From the cell containing the given text, extract its center point as [X, Y] coordinate. 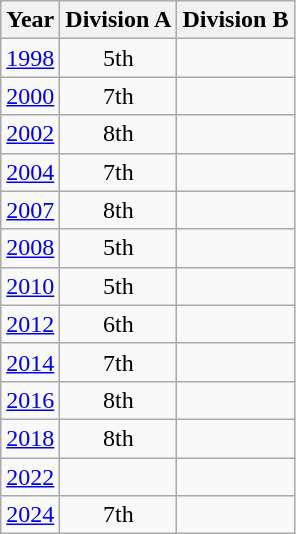
2016 [30, 400]
2008 [30, 248]
2002 [30, 134]
2022 [30, 477]
2018 [30, 438]
2010 [30, 286]
Division B [236, 20]
2024 [30, 515]
Year [30, 20]
Division A [118, 20]
2007 [30, 210]
1998 [30, 58]
2004 [30, 172]
2000 [30, 96]
2014 [30, 362]
6th [118, 324]
2012 [30, 324]
